For the text-containing cell, return its midpoint in (X, Y) coordinate format. 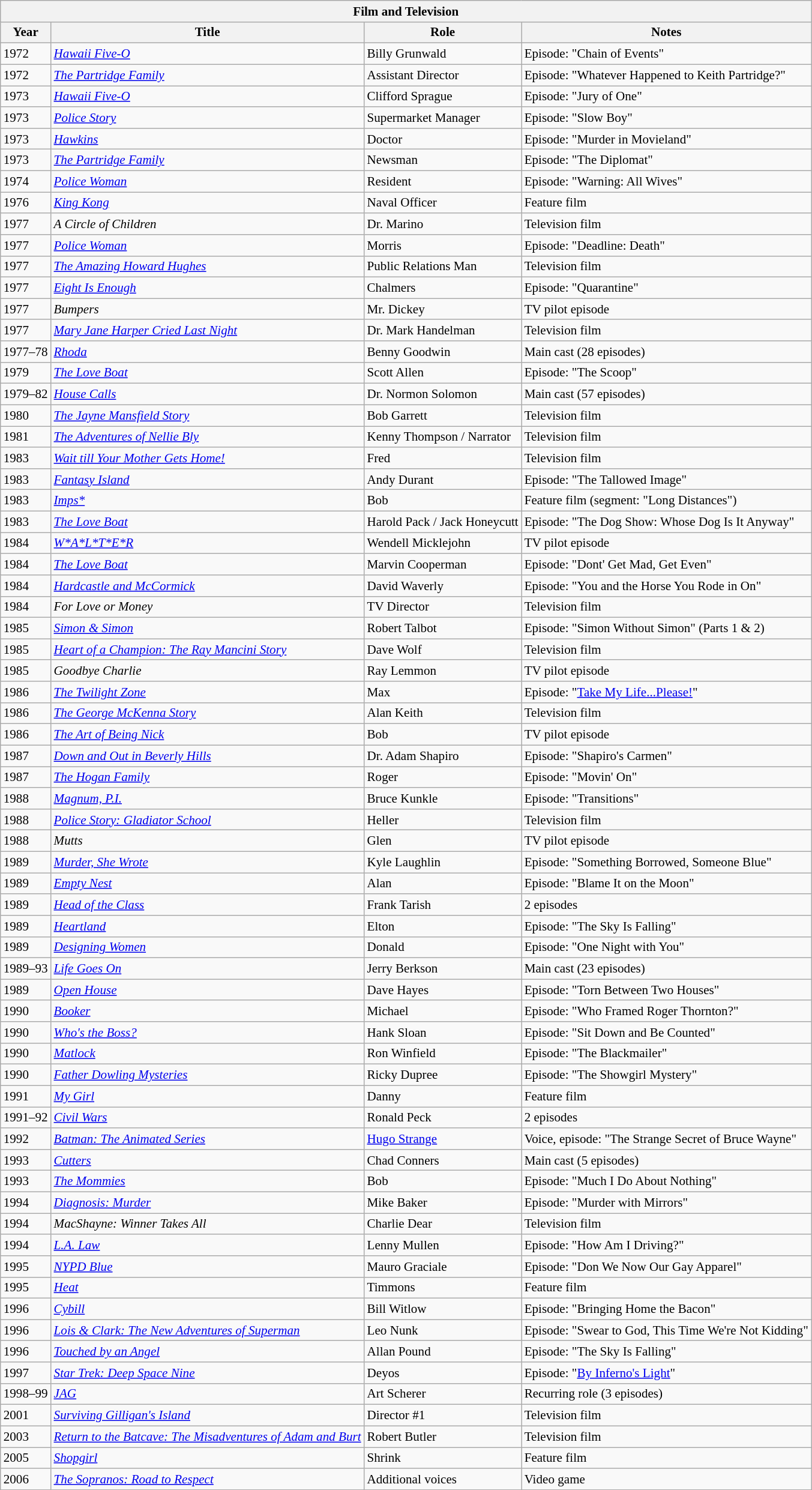
Clifford Sprague (443, 96)
1989–93 (26, 969)
Charlie Dear (443, 1223)
My Girl (208, 1096)
For Love or Money (208, 606)
Episode: "Who Framed Roger Thornton?" (666, 1011)
Dave Wolf (443, 650)
Episode: "Quarantine" (666, 288)
1991–92 (26, 1118)
Dave Hayes (443, 989)
Father Dowling Mysteries (208, 1075)
Elton (443, 926)
Chad Conners (443, 1160)
Billy Grunwald (443, 54)
A Circle of Children (208, 223)
Bob Garrett (443, 415)
1980 (26, 415)
The Art of Being Nick (208, 735)
Feature film (segment: "Long Distances") (666, 501)
Shopgirl (208, 1458)
Robert Talbot (443, 628)
Episode: "Bringing Home the Bacon" (666, 1309)
Scott Allen (443, 372)
Mutts (208, 840)
The Twilight Zone (208, 692)
Open House (208, 989)
Cybill (208, 1309)
Episode: "The Scoop" (666, 372)
Star Trek: Deep Space Nine (208, 1372)
Mauro Graciale (443, 1267)
Danny (443, 1096)
Life Goes On (208, 969)
Episode: "Take My Life...Please!" (666, 692)
Glen (443, 840)
1977–78 (26, 352)
Episode: "Dont' Get Mad, Get Even" (666, 564)
1992 (26, 1138)
L.A. Law (208, 1245)
1979 (26, 372)
The Amazing Howard Hughes (208, 267)
Simon & Simon (208, 628)
Police Story (208, 118)
House Calls (208, 394)
Episode: "Deadline: Death" (666, 245)
David Waverly (443, 586)
Heart of a Champion: The Ray Mancini Story (208, 650)
Episode: "Much I Do About Nothing" (666, 1181)
Benny Goodwin (443, 352)
Chalmers (443, 288)
Shrink (443, 1458)
Morris (443, 245)
Batman: The Animated Series (208, 1138)
Film and Television (406, 11)
Alan (443, 884)
Director #1 (443, 1416)
Robert Butler (443, 1436)
Lenny Mullen (443, 1245)
Civil Wars (208, 1118)
Wendell Micklejohn (443, 543)
Max (443, 692)
1998–99 (26, 1394)
Assistant Director (443, 74)
Main cast (57 episodes) (666, 394)
Episode: "Whatever Happened to Keith Partridge?" (666, 74)
Episode: "The Blackmailer" (666, 1053)
Magnum, P.I. (208, 798)
Additional voices (443, 1479)
2001 (26, 1416)
Recurring role (3 episodes) (666, 1394)
Art Scherer (443, 1394)
W*A*L*T*E*R (208, 543)
TV Director (443, 606)
Jerry Berkson (443, 969)
Episode: "Chain of Events" (666, 54)
Lois & Clark: The New Adventures of Superman (208, 1330)
Leo Nunk (443, 1330)
Surviving Gilligan's Island (208, 1416)
Episode: "The Tallowed Image" (666, 479)
The George McKenna Story (208, 713)
2003 (26, 1436)
The Mommies (208, 1181)
Resident (443, 181)
Ron Winfield (443, 1053)
Marvin Cooperman (443, 564)
Dr. Marino (443, 223)
Episode: "The Diplomat" (666, 160)
Episode: "Swear to God, This Time We're Not Kidding" (666, 1330)
Fred (443, 457)
Roger (443, 777)
Kenny Thompson / Narrator (443, 437)
Who's the Boss? (208, 1033)
Episode: "Transitions" (666, 798)
Role (443, 32)
1979–82 (26, 394)
Head of the Class (208, 904)
The Adventures of Nellie Bly (208, 437)
Eight Is Enough (208, 288)
Episode: "Don We Now Our Gay Apparel" (666, 1267)
Mr. Dickey (443, 309)
Episode: "Simon Without Simon" (Parts 1 & 2) (666, 628)
Heller (443, 819)
Murder, She Wrote (208, 862)
1997 (26, 1372)
2005 (26, 1458)
2006 (26, 1479)
Episode: "Something Borrowed, Someone Blue" (666, 862)
Public Relations Man (443, 267)
Wait till Your Mother Gets Home! (208, 457)
1976 (26, 203)
Alan Keith (443, 713)
Video game (666, 1479)
Heat (208, 1287)
The Jayne Mansfield Story (208, 415)
Year (26, 32)
Kyle Laughlin (443, 862)
Episode: "By Inferno's Light" (666, 1372)
Ricky Dupree (443, 1075)
Episode: "Movin' On" (666, 777)
Episode: "Blame It on the Moon" (666, 884)
Episode: "Torn Between Two Houses" (666, 989)
King Kong (208, 203)
Main cast (23 episodes) (666, 969)
Notes (666, 32)
Goodbye Charlie (208, 670)
Episode: "Murder with Mirrors" (666, 1202)
Dr. Adam Shapiro (443, 755)
Newsman (443, 160)
Down and Out in Beverly Hills (208, 755)
Michael (443, 1011)
Harold Pack / Jack Honeycutt (443, 521)
1974 (26, 181)
Andy Durant (443, 479)
Heartland (208, 926)
Deyos (443, 1372)
Episode: "Murder in Movieland" (666, 138)
Voice, episode: "The Strange Secret of Bruce Wayne" (666, 1138)
Timmons (443, 1287)
Episode: "One Night with You" (666, 947)
Rhoda (208, 352)
Naval Officer (443, 203)
Episode: "Warning: All Wives" (666, 181)
Mike Baker (443, 1202)
Booker (208, 1011)
Bumpers (208, 309)
Dr. Normon Solomon (443, 394)
1991 (26, 1096)
Hardcastle and McCormick (208, 586)
Cutters (208, 1160)
Main cast (28 episodes) (666, 352)
Episode: "How Am I Driving?" (666, 1245)
Imps* (208, 501)
Episode: "The Showgirl Mystery" (666, 1075)
Return to the Batcave: The Misadventures of Adam and Burt (208, 1436)
Matlock (208, 1053)
Episode: "You and the Horse You Rode in On" (666, 586)
Supermarket Manager (443, 118)
MacShayne: Winner Takes All (208, 1223)
Dr. Mark Handelman (443, 330)
Touched by an Angel (208, 1351)
Designing Women (208, 947)
Frank Tarish (443, 904)
Diagnosis: Murder (208, 1202)
Fantasy Island (208, 479)
Ronald Peck (443, 1118)
Donald (443, 947)
Bruce Kunkle (443, 798)
Hank Sloan (443, 1033)
Main cast (5 episodes) (666, 1160)
Hugo Strange (443, 1138)
Empty Nest (208, 884)
JAG (208, 1394)
Episode: "Shapiro's Carmen" (666, 755)
NYPD Blue (208, 1267)
Allan Pound (443, 1351)
The Hogan Family (208, 777)
Mary Jane Harper Cried Last Night (208, 330)
Title (208, 32)
Episode: "The Dog Show: Whose Dog Is It Anyway" (666, 521)
Episode: "Jury of One" (666, 96)
Bill Witlow (443, 1309)
Episode: "Slow Boy" (666, 118)
Hawkins (208, 138)
Ray Lemmon (443, 670)
Police Story: Gladiator School (208, 819)
The Sopranos: Road to Respect (208, 1479)
1981 (26, 437)
Doctor (443, 138)
Episode: "Sit Down and Be Counted" (666, 1033)
